Provide the (x, y) coordinate of the cell's center where the given text is located.  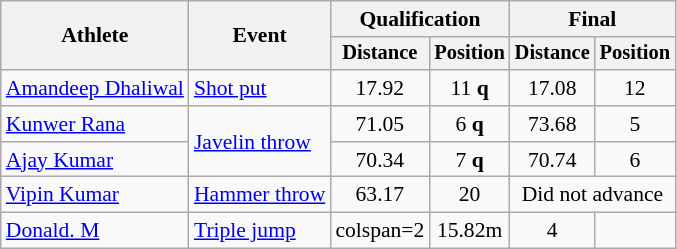
17.08 (552, 88)
6 q (469, 124)
Event (260, 36)
63.17 (380, 195)
17.92 (380, 88)
Did not advance (592, 195)
7 q (469, 160)
70.74 (552, 160)
15.82m (469, 231)
Final (592, 19)
Hammer throw (260, 195)
Shot put (260, 88)
Vipin Kumar (95, 195)
colspan=2 (380, 231)
Donald. M (95, 231)
Amandeep Dhaliwal (95, 88)
70.34 (380, 160)
11 q (469, 88)
Triple jump (260, 231)
6 (635, 160)
20 (469, 195)
4 (552, 231)
Qualification (420, 19)
71.05 (380, 124)
Athlete (95, 36)
73.68 (552, 124)
Kunwer Rana (95, 124)
12 (635, 88)
Ajay Kumar (95, 160)
Javelin throw (260, 142)
5 (635, 124)
